Find where the given text appears and provide that cell's center as (X, Y) coordinate. 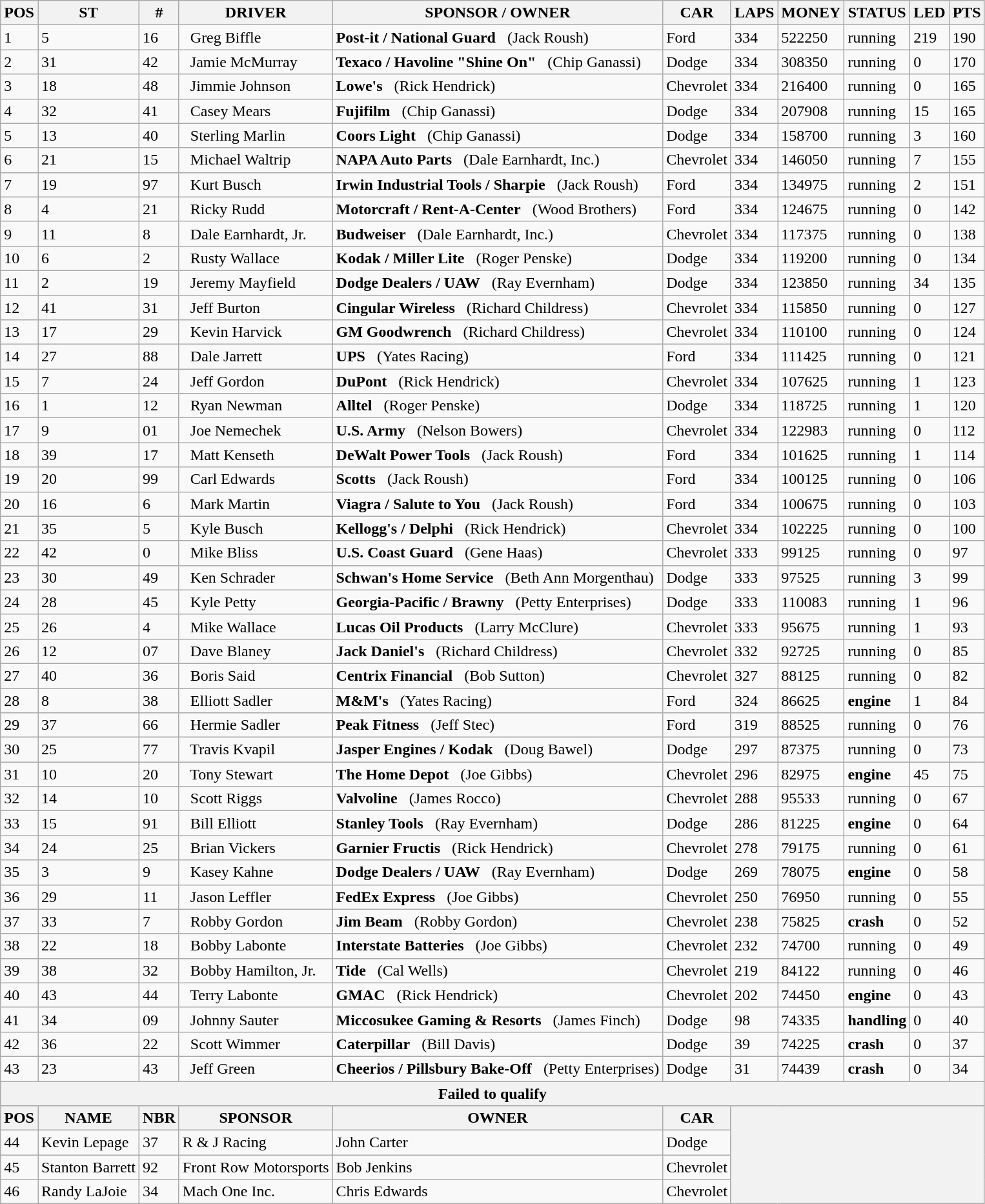
SPONSOR (256, 1118)
61 (967, 848)
Jack Daniel's (Richard Childress) (498, 651)
74700 (811, 946)
Mark Martin (256, 504)
Jimmie Johnson (256, 86)
238 (754, 921)
Matt Kenseth (256, 455)
88525 (811, 725)
Randy LaJoie (88, 1192)
Joe Nemechek (256, 430)
Terry Labonte (256, 995)
Dave Blaney (256, 651)
88125 (811, 676)
134 (967, 258)
MONEY (811, 13)
74225 (811, 1044)
170 (967, 62)
NBR (159, 1118)
332 (754, 651)
SPONSOR / OWNER (498, 13)
64 (967, 823)
Travis Kvapil (256, 750)
115850 (811, 308)
NAME (88, 1118)
Tony Stewart (256, 774)
327 (754, 676)
Bob Jenkins (498, 1167)
84122 (811, 970)
Caterpillar (Bill Davis) (498, 1044)
Budweiser (Dale Earnhardt, Inc.) (498, 234)
73 (967, 750)
PTS (967, 13)
Michael Waltrip (256, 160)
Alltel (Roger Penske) (498, 406)
107625 (811, 381)
LED (929, 13)
85 (967, 651)
Centrix Financial (Bob Sutton) (498, 676)
Jason Leffler (256, 897)
250 (754, 897)
Greg Biffle (256, 37)
Stanley Tools (Ray Evernham) (498, 823)
LAPS (754, 13)
92725 (811, 651)
319 (754, 725)
07 (159, 651)
Jeff Green (256, 1069)
Casey Mears (256, 111)
48 (159, 86)
Ricky Rudd (256, 209)
STATUS (877, 13)
Cingular Wireless (Richard Childress) (498, 308)
76 (967, 725)
Schwan's Home Service (Beth Ann Morgenthau) (498, 577)
95533 (811, 799)
155 (967, 160)
296 (754, 774)
GM Goodwrench (Richard Childress) (498, 332)
Irwin Industrial Tools / Sharpie (Jack Roush) (498, 185)
Valvoline (James Rocco) (498, 799)
110083 (811, 602)
Scott Riggs (256, 799)
R & J Racing (256, 1143)
Garnier Fructis (Rick Hendrick) (498, 848)
01 (159, 430)
Front Row Motorsports (256, 1167)
Lowe's (Rick Hendrick) (498, 86)
Ken Schrader (256, 577)
52 (967, 921)
Mike Bliss (256, 553)
Viagra / Salute to You (Jack Roush) (498, 504)
106 (967, 479)
82975 (811, 774)
102225 (811, 528)
100675 (811, 504)
Ryan Newman (256, 406)
Mike Wallace (256, 627)
123850 (811, 283)
100 (967, 528)
110100 (811, 332)
Jim Beam (Robby Gordon) (498, 921)
82 (967, 676)
Jamie McMurray (256, 62)
58 (967, 872)
124 (967, 332)
127 (967, 308)
FedEx Express (Joe Gibbs) (498, 897)
87375 (811, 750)
86625 (811, 700)
98 (754, 1019)
Sterling Marlin (256, 135)
158700 (811, 135)
NAPA Auto Parts (Dale Earnhardt, Inc.) (498, 160)
Scotts (Jack Roush) (498, 479)
Bill Elliott (256, 823)
Brian Vickers (256, 848)
78075 (811, 872)
114 (967, 455)
278 (754, 848)
09 (159, 1019)
Fujifilm (Chip Ganassi) (498, 111)
117375 (811, 234)
138 (967, 234)
Scott Wimmer (256, 1044)
U.S. Coast Guard (Gene Haas) (498, 553)
79175 (811, 848)
75 (967, 774)
97525 (811, 577)
Hermie Sadler (256, 725)
119200 (811, 258)
Boris Said (256, 676)
M&M's (Yates Racing) (498, 700)
Texaco / Havoline "Shine On" (Chip Ganassi) (498, 62)
John Carter (498, 1143)
Tide (Cal Wells) (498, 970)
Georgia-Pacific / Brawny (Petty Enterprises) (498, 602)
Post-it / National Guard (Jack Roush) (498, 37)
75825 (811, 921)
55 (967, 897)
142 (967, 209)
handling (877, 1019)
Bobby Hamilton, Jr. (256, 970)
324 (754, 700)
84 (967, 700)
202 (754, 995)
Mach One Inc. (256, 1192)
Kodak / Miller Lite (Roger Penske) (498, 258)
67 (967, 799)
134975 (811, 185)
88 (159, 357)
160 (967, 135)
Kevin Harvick (256, 332)
100125 (811, 479)
Kyle Busch (256, 528)
Peak Fitness (Jeff Stec) (498, 725)
74439 (811, 1069)
Chris Edwards (498, 1192)
124675 (811, 209)
297 (754, 750)
96 (967, 602)
U.S. Army (Nelson Bowers) (498, 430)
UPS (Yates Racing) (498, 357)
ST (88, 13)
Jeff Gordon (256, 381)
216400 (811, 86)
Johnny Sauter (256, 1019)
151 (967, 185)
Miccosukee Gaming & Resorts (James Finch) (498, 1019)
76950 (811, 897)
522250 (811, 37)
103 (967, 504)
DRIVER (256, 13)
112 (967, 430)
Jeff Burton (256, 308)
GMAC (Rick Hendrick) (498, 995)
Kyle Petty (256, 602)
Kellogg's / Delphi (Rick Hendrick) (498, 528)
Elliott Sadler (256, 700)
Kasey Kahne (256, 872)
Coors Light (Chip Ganassi) (498, 135)
Bobby Labonte (256, 946)
Carl Edwards (256, 479)
Interstate Batteries (Joe Gibbs) (498, 946)
122983 (811, 430)
111425 (811, 357)
81225 (811, 823)
Kurt Busch (256, 185)
91 (159, 823)
120 (967, 406)
121 (967, 357)
Dale Jarrett (256, 357)
93 (967, 627)
101625 (811, 455)
232 (754, 946)
Rusty Wallace (256, 258)
77 (159, 750)
74450 (811, 995)
190 (967, 37)
66 (159, 725)
123 (967, 381)
DeWalt Power Tools (Jack Roush) (498, 455)
Motorcraft / Rent-A-Center (Wood Brothers) (498, 209)
# (159, 13)
95675 (811, 627)
Cheerios / Pillsbury Bake-Off (Petty Enterprises) (498, 1069)
207908 (811, 111)
OWNER (498, 1118)
Kevin Lepage (88, 1143)
Dale Earnhardt, Jr. (256, 234)
308350 (811, 62)
286 (754, 823)
146050 (811, 160)
Jasper Engines / Kodak (Doug Bawel) (498, 750)
Jeremy Mayfield (256, 283)
Failed to qualify (492, 1094)
92 (159, 1167)
Lucas Oil Products (Larry McClure) (498, 627)
99125 (811, 553)
DuPont (Rick Hendrick) (498, 381)
288 (754, 799)
135 (967, 283)
118725 (811, 406)
The Home Depot (Joe Gibbs) (498, 774)
269 (754, 872)
74335 (811, 1019)
Robby Gordon (256, 921)
Stanton Barrett (88, 1167)
